Capture the cell that displays the provided text and extract its (X, Y) central coordinate. 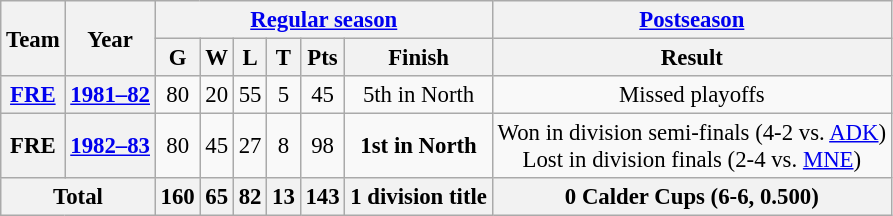
Missed playoffs (692, 95)
Pts (322, 58)
5th in North (418, 95)
Finish (418, 58)
8 (284, 146)
1981–82 (110, 95)
Regular season (324, 20)
55 (250, 95)
Total (78, 197)
82 (250, 197)
Won in division semi-finals (4-2 vs. ADK) Lost in division finals (2-4 vs. MNE) (692, 146)
W (216, 58)
98 (322, 146)
T (284, 58)
160 (178, 197)
0 Calder Cups (6-6, 0.500) (692, 197)
1st in North (418, 146)
1982–83 (110, 146)
65 (216, 197)
Postseason (692, 20)
20 (216, 95)
5 (284, 95)
Year (110, 38)
27 (250, 146)
Result (692, 58)
13 (284, 197)
L (250, 58)
Team (33, 38)
G (178, 58)
1 division title (418, 197)
143 (322, 197)
